Search for the cell housing the specified text and yield its (x, y) center coordinate. 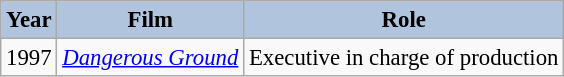
Dangerous Ground (150, 58)
Executive in charge of production (404, 58)
Year (29, 20)
Role (404, 20)
1997 (29, 58)
Film (150, 20)
